Search for the cell housing the specified text and yield its (X, Y) center coordinate. 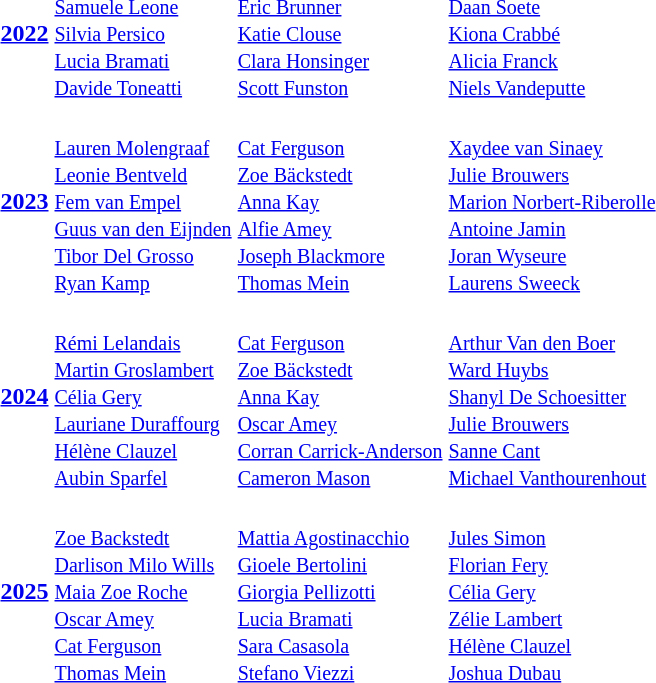
Cat FergusonZoe BäckstedtAnna KayAlfie AmeyJoseph BlackmoreThomas Mein (340, 201)
Rémi LelandaisMartin GroslambertCélia GeryLauriane DuraffourgHélène ClauzelAubin Sparfel (143, 396)
Lauren MolengraafLeonie BentveldFem van EmpelGuus van den EijndenTibor Del GrossoRyan Kamp (143, 201)
Cat FergusonZoe BäckstedtAnna KayOscar AmeyCorran Carrick-AndersonCameron Mason (340, 396)
